Return (x, y) of the center of cell containing provided text 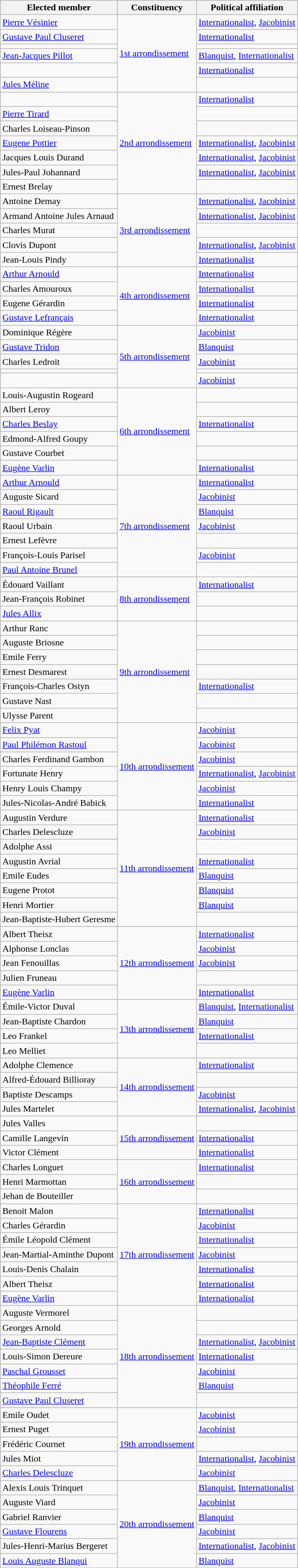
10th arrondissement (157, 766)
Armand Antoine Jules Arnaud (59, 216)
Gustave Lefrançais (59, 318)
Adolphe Clemence (59, 1065)
Arthur Ranc (59, 628)
Théophile Ferré (59, 1386)
Paul Antoine Brunel (59, 570)
Eugene Protot (59, 890)
Benoit Malon (59, 1211)
Alfred-Édouard Billioray (59, 1080)
Charles Murat (59, 230)
Edmond-Alfred Goupy (59, 439)
Jean-Louis Pindy (59, 260)
8th arrondissement (157, 599)
Pierre Tirard (59, 114)
Émile-Victor Duval (59, 1007)
Georges Arnold (59, 1327)
Charles Beslay (59, 424)
1st arrondissement (157, 54)
Jean-François Robinet (59, 599)
Auguste Sicard (59, 497)
Auguste Viard (59, 1502)
Gustave Courbet (59, 453)
Eugene Pottier (59, 143)
Adolphe Assi (59, 846)
Gabriel Ranvier (59, 1517)
Jules Allix (59, 613)
Jacques Louis Durand (59, 157)
19th arrondissement (157, 1444)
Louis Auguste Blanqui (59, 1561)
Henry Louis Champy (59, 788)
Alphonse Lonclas (59, 949)
17th arrondissement (157, 1254)
Émile Léopold Clément (59, 1240)
Louis-Denis Chalain (59, 1269)
Camille Langevin (59, 1138)
Emile Ferry (59, 657)
Emile Eudes (59, 876)
Elected member (59, 8)
Ernest Puget (59, 1429)
12th arrondissement (157, 963)
Jules Martelet (59, 1109)
Leo Frankel (59, 1036)
Charles Longuet (59, 1167)
Julien Fruneau (59, 978)
Felix Pyat (59, 730)
Augustin Verdure (59, 817)
Jean-Baptiste Chardon (59, 1021)
7th arrondissement (157, 526)
Gustave Flourens (59, 1531)
François-Louis Parisel (59, 555)
Ernest Lefèvre (59, 541)
Jules Valles (59, 1124)
14th arrondissement (157, 1087)
Gustave Nast (59, 701)
Jules-Henri-Marius Bergeret (59, 1546)
Auguste Briosne (59, 643)
Jules Méline (59, 85)
Raoul Urbain (59, 526)
16th arrondissement (157, 1182)
Henri Marmottan (59, 1182)
Charles Gérardin (59, 1225)
Paschal Grousset (59, 1371)
20th arrondissement (157, 1524)
Ulysse Parent (59, 715)
6th arrondissement (157, 431)
Ernest Brelay (59, 187)
15th arrondissement (157, 1138)
Édouard Vaillant (59, 584)
Emile Oudet (59, 1415)
Dominique Régère (59, 332)
Eugene Gérardin (59, 303)
9th arrondissement (157, 672)
Louis-Augustin Rogeard (59, 395)
11th arrondissement (157, 868)
3rd arrondissement (157, 230)
Antoine Demay (59, 201)
Jean-Martial-Aminthe Dupont (59, 1254)
Charles Amouroux (59, 289)
Victor Clément (59, 1153)
Jules-Paul Johannard (59, 172)
Leo Melliet (59, 1050)
5th arrondissement (157, 356)
Charles Ledroit (59, 361)
Ernest Desmarest (59, 672)
Jean Fenouillas (59, 963)
Jehan de Bouteiller (59, 1196)
Frédéric Cournet (59, 1444)
Jules Miot (59, 1459)
Jean-Jacques Pillot (59, 56)
Jean-Baptiste-Hubert Geresme (59, 920)
Louis-Simon Dereure (59, 1357)
François-Charles Ostyn (59, 686)
Paul Philémon Rastoul (59, 745)
Gustave Tridon (59, 347)
Clovis Dupont (59, 245)
Raoul Rigault (59, 511)
2nd arrondissement (157, 143)
Jean-Baptiste Clément (59, 1342)
Political affiliation (247, 8)
13th arrondissement (157, 1029)
Alexis Louis Trinquet (59, 1488)
4th arrondissement (157, 296)
Albert Leroy (59, 410)
18th arrondissement (157, 1356)
Baptiste Descamps (59, 1094)
Charles Ferdinand Gambon (59, 759)
Charles Loiseau-Pinson (59, 128)
Auguste Vermorel (59, 1313)
Henri Mortier (59, 905)
Jules-Nicolas-André Babick (59, 803)
Augustin Avrial (59, 861)
Pierre Vésinier (59, 22)
Fortunate Henry (59, 774)
Constituency (157, 8)
